Identify which cell holds the provided text, then report its [x, y] central coordinate. 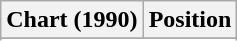
Position [190, 20]
Chart (1990) [72, 20]
